Detect which cell encompasses the target text, then output its (X, Y) center coordinate. 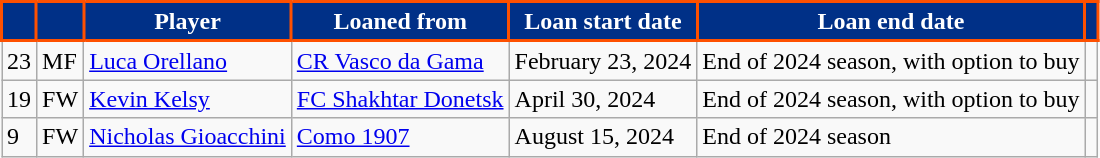
19 (20, 99)
End of 2024 season (891, 137)
Nicholas Gioacchini (188, 137)
Como 1907 (400, 137)
FC Shakhtar Donetsk (400, 99)
Player (188, 22)
February 23, 2024 (603, 60)
CR Vasco da Gama (400, 60)
9 (20, 137)
Loan end date (891, 22)
April 30, 2024 (603, 99)
Luca Orellano (188, 60)
Loaned from (400, 22)
MF (60, 60)
Kevin Kelsy (188, 99)
Loan start date (603, 22)
August 15, 2024 (603, 137)
23 (20, 60)
